Determine the (x, y) coordinate at the center of the cell enclosing the given text.  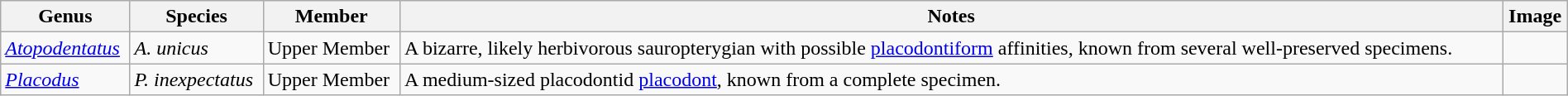
Image (1535, 17)
Genus (65, 17)
A bizarre, likely herbivorous sauropterygian with possible placodontiform affinities, known from several well-preserved specimens. (951, 48)
Member (331, 17)
Atopodentatus (65, 48)
A medium-sized placodontid placodont, known from a complete specimen. (951, 79)
P. inexpectatus (197, 79)
A. unicus (197, 48)
Placodus (65, 79)
Notes (951, 17)
Species (197, 17)
